From the cell containing the given text, extract its center point as (X, Y) coordinate. 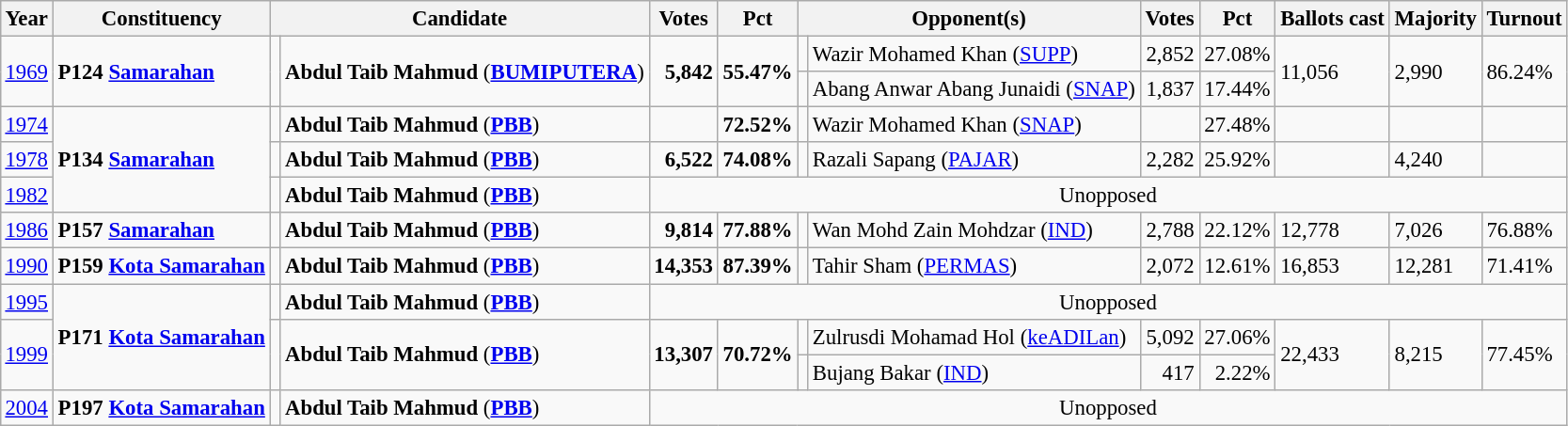
86.24% (1524, 71)
1969 (26, 71)
Tahir Sham (PERMAS) (974, 266)
Abang Anwar Abang Junaidi (SNAP) (974, 89)
1974 (26, 125)
8,215 (1435, 354)
27.48% (1238, 125)
11,056 (1332, 71)
Constituency (162, 19)
12,281 (1435, 266)
5,092 (1170, 337)
Ballots cast (1332, 19)
27.06% (1238, 337)
Year (26, 19)
77.88% (758, 230)
55.47% (758, 71)
13,307 (683, 354)
2,852 (1170, 54)
16,853 (1332, 266)
22.12% (1238, 230)
2004 (26, 407)
77.45% (1524, 354)
P197 Kota Samarahan (162, 407)
2,788 (1170, 230)
Wazir Mohamed Khan (SUPP) (974, 54)
Zulrusdi Mohamad Hol (keADILan) (974, 337)
5,842 (683, 71)
25.92% (1238, 160)
2,990 (1435, 71)
22,433 (1332, 354)
1978 (26, 160)
P134 Samarahan (162, 160)
1999 (26, 354)
2.22% (1238, 372)
9,814 (683, 230)
1990 (26, 266)
14,353 (683, 266)
2,282 (1170, 160)
1,837 (1170, 89)
Wazir Mohamed Khan (SNAP) (974, 125)
Razali Sapang (PAJAR) (974, 160)
Majority (1435, 19)
7,026 (1435, 230)
1986 (26, 230)
72.52% (758, 125)
Candidate (459, 19)
Turnout (1524, 19)
Opponent(s) (969, 19)
2,072 (1170, 266)
417 (1170, 372)
70.72% (758, 354)
71.41% (1524, 266)
P159 Kota Samarahan (162, 266)
12.61% (1238, 266)
Bujang Bakar (IND) (974, 372)
12,778 (1332, 230)
1995 (26, 302)
Wan Mohd Zain Mohdzar (IND) (974, 230)
6,522 (683, 160)
P171 Kota Samarahan (162, 337)
76.88% (1524, 230)
87.39% (758, 266)
Abdul Taib Mahmud (BUMIPUTERA) (465, 71)
27.08% (1238, 54)
P157 Samarahan (162, 230)
4,240 (1435, 160)
1982 (26, 196)
P124 Samarahan (162, 71)
17.44% (1238, 89)
74.08% (758, 160)
